Return the [x, y] coordinate for the center point of the cell that contains the specified text.  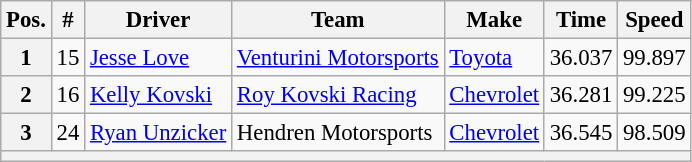
99.897 [654, 58]
Venturini Motorsports [338, 58]
36.281 [580, 95]
Time [580, 20]
Driver [158, 20]
Roy Kovski Racing [338, 95]
Make [494, 20]
98.509 [654, 133]
3 [26, 133]
Toyota [494, 58]
Pos. [26, 20]
Kelly Kovski [158, 95]
Team [338, 20]
1 [26, 58]
99.225 [654, 95]
36.037 [580, 58]
16 [68, 95]
Hendren Motorsports [338, 133]
Speed [654, 20]
24 [68, 133]
# [68, 20]
2 [26, 95]
36.545 [580, 133]
15 [68, 58]
Ryan Unzicker [158, 133]
Jesse Love [158, 58]
